Extract the (X, Y) coordinate from the center of the cell holding the provided text.  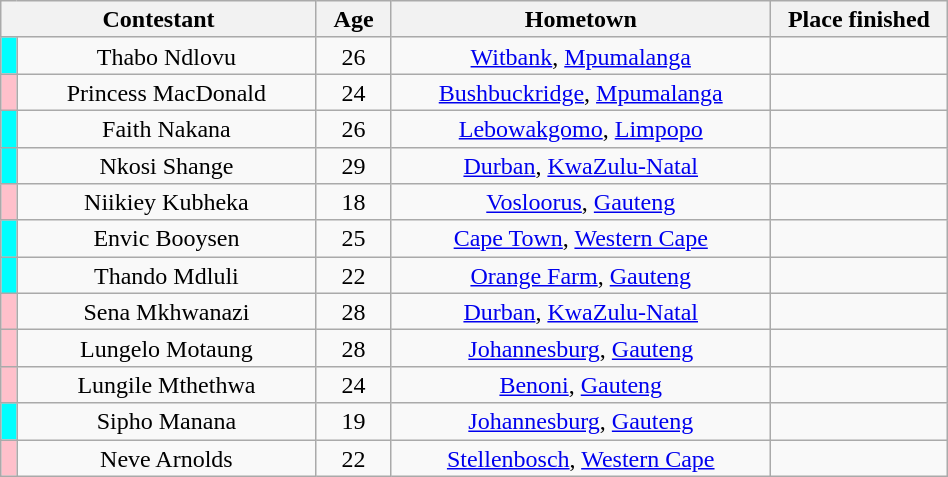
Place finished (860, 20)
Neve Arnolds (166, 458)
Sena Mkhwanazi (166, 312)
Envic Booysen (166, 238)
Lungelo Motaung (166, 348)
Stellenbosch, Western Cape (581, 458)
Age (354, 20)
Nkosi Shange (166, 166)
19 (354, 422)
Princess MacDonald (166, 92)
25 (354, 238)
Bushbuckridge, Mpumalanga (581, 92)
Hometown (581, 20)
Sipho Manana (166, 422)
Vosloorus, Gauteng (581, 202)
Thabo Ndlovu (166, 56)
Cape Town, Western Cape (581, 238)
Thando Mdluli (166, 276)
Orange Farm, Gauteng (581, 276)
Benoni, Gauteng (581, 384)
Niikiey Kubheka (166, 202)
Lebowakgomo, Limpopo (581, 128)
18 (354, 202)
Faith Nakana (166, 128)
Lungile Mthethwa (166, 384)
Contestant (159, 20)
Witbank, Mpumalanga (581, 56)
29 (354, 166)
